For the text-containing cell, return its midpoint in [X, Y] coordinate format. 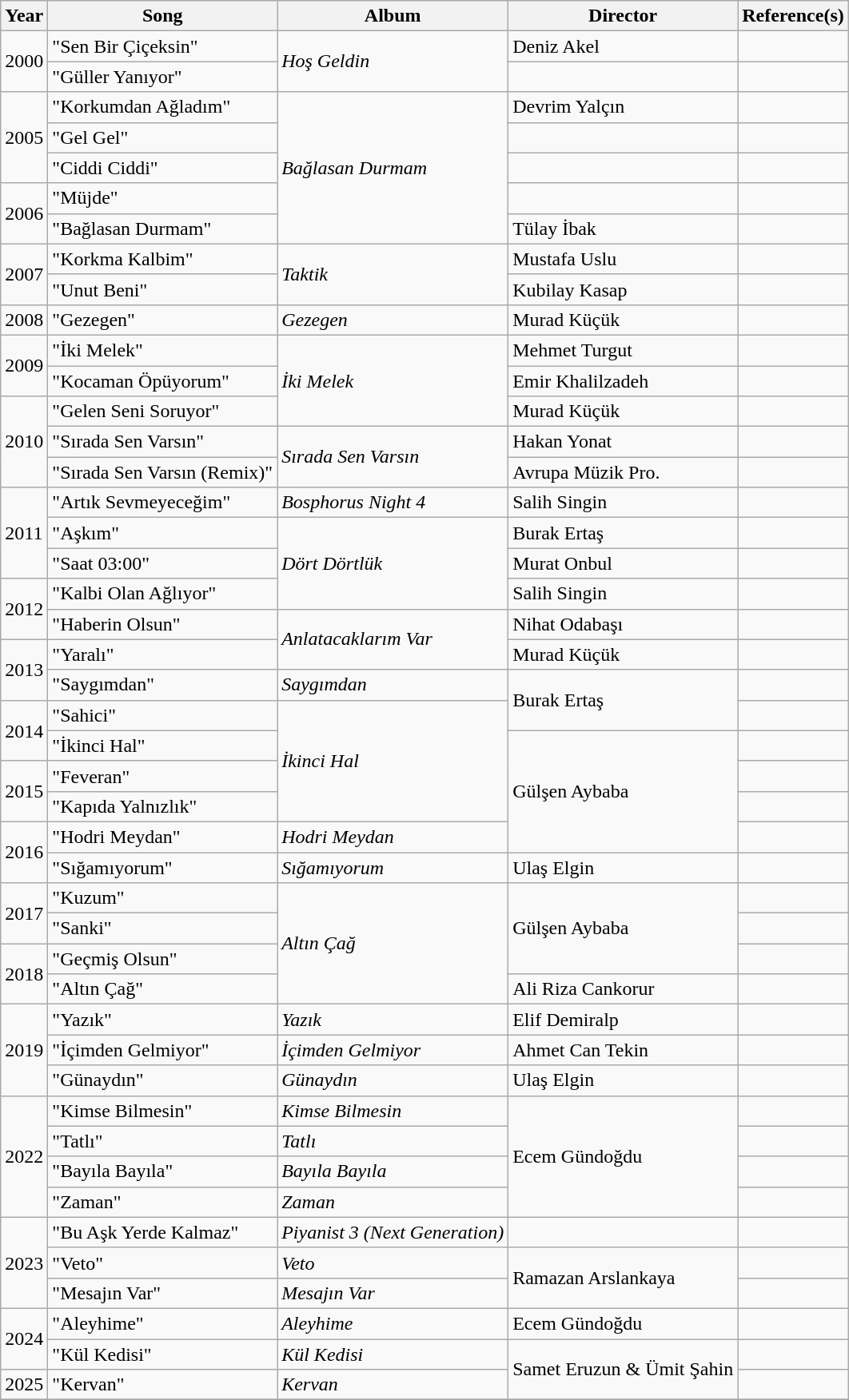
"Yaralı" [163, 654]
2010 [24, 442]
2007 [24, 274]
"Saygımdan" [163, 685]
Altın Çağ [393, 944]
2009 [24, 365]
"Müjde" [163, 198]
"Hodri Meydan" [163, 837]
Deniz Akel [624, 46]
"Gelen Seni Soruyor" [163, 412]
2012 [24, 609]
Zaman [393, 1202]
Aleyhime [393, 1323]
"Geçmiş Olsun" [163, 959]
Mehmet Turgut [624, 350]
"Sanki" [163, 929]
"Mesajın Var" [163, 1293]
2016 [24, 852]
2022 [24, 1156]
Kubilay Kasap [624, 289]
"Sırada Sen Varsın (Remix)" [163, 472]
"Korkumdan Ağladım" [163, 107]
Nihat Odabaşı [624, 624]
2019 [24, 1050]
Ahmet Can Tekin [624, 1050]
2015 [24, 791]
"Altın Çağ" [163, 989]
Ramazan Arslankaya [624, 1278]
Bayıla Bayıla [393, 1171]
2018 [24, 974]
"Bu Aşk Yerde Kalmaz" [163, 1232]
"Haberin Olsun" [163, 624]
Veto [393, 1263]
Album [393, 16]
İçimden Gelmiyor [393, 1050]
"Sen Bir Çiçeksin" [163, 46]
Hodri Meydan [393, 837]
"Aşkım" [163, 533]
2013 [24, 670]
2025 [24, 1385]
Kül Kedisi [393, 1354]
Hoş Geldin [393, 62]
Piyanist 3 (Next Generation) [393, 1232]
Song [163, 16]
"İkinci Hal" [163, 746]
"Güller Yanıyor" [163, 77]
"Sırada Sen Varsın" [163, 442]
"Kül Kedisi" [163, 1354]
Mustafa Uslu [624, 259]
İki Melek [393, 380]
"Sığamıyorum" [163, 867]
"Yazık" [163, 1020]
"Unut Beni" [163, 289]
"Tatlı" [163, 1141]
Taktik [393, 274]
"Kapıda Yalnızlık" [163, 806]
Devrim Yalçın [624, 107]
Year [24, 16]
"Zaman" [163, 1202]
Ali Riza Cankorur [624, 989]
Director [624, 16]
Kimse Bilmesin [393, 1111]
"Feveran" [163, 776]
"Kuzum" [163, 898]
Yazık [393, 1020]
"Ciddi Ciddi" [163, 168]
Sığamıyorum [393, 867]
Anlatacaklarım Var [393, 639]
Sırada Sen Varsın [393, 457]
2008 [24, 320]
İkinci Hal [393, 761]
Bağlasan Durmam [393, 168]
"Kervan" [163, 1385]
2005 [24, 137]
2024 [24, 1338]
"Kocaman Öpüyorum" [163, 381]
Samet Eruzun & Ümit Şahin [624, 1370]
Mesajın Var [393, 1293]
"Kalbi Olan Ağlıyor" [163, 594]
Günaydın [393, 1080]
Gezegen [393, 320]
2023 [24, 1263]
Murat Onbul [624, 563]
Bosphorus Night 4 [393, 503]
"Saat 03:00" [163, 563]
Tülay İbak [624, 229]
2000 [24, 62]
2011 [24, 533]
"Artık Sevmeyeceğim" [163, 503]
"Gel Gel" [163, 137]
Hakan Yonat [624, 442]
Tatlı [393, 1141]
"Günaydın" [163, 1080]
Avrupa Müzik Pro. [624, 472]
Saygımdan [393, 685]
"Bayıla Bayıla" [163, 1171]
"Sahici" [163, 715]
Dört Dörtlük [393, 563]
"Aleyhime" [163, 1323]
2006 [24, 213]
2014 [24, 730]
Kervan [393, 1385]
"Bağlasan Durmam" [163, 229]
"Gezegen" [163, 320]
2017 [24, 913]
"Korkma Kalbim" [163, 259]
Emir Khalilzadeh [624, 381]
"İki Melek" [163, 350]
"Kimse Bilmesin" [163, 1111]
"Veto" [163, 1263]
Reference(s) [793, 16]
"İçimden Gelmiyor" [163, 1050]
Elif Demiralp [624, 1020]
